Pinpoint the cell where the given text exists, returning its [x, y] midpoint coordinate. 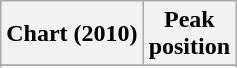
Peakposition [189, 34]
Chart (2010) [72, 34]
